Determine the [x, y] coordinate at the center of the cell enclosing the given text.  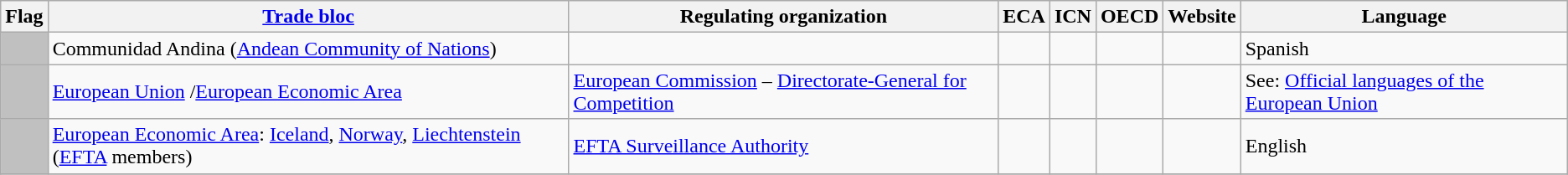
See: Official languages of the European Union [1404, 92]
Regulating organization [784, 17]
English [1404, 146]
Spanish [1404, 49]
Trade bloc [308, 17]
ICN [1072, 17]
Communidad Andina (Andean Community of Nations) [308, 49]
Language [1404, 17]
European Commission – Directorate-General for Competition [784, 92]
Website [1202, 17]
European Union /European Economic Area [308, 92]
European Economic Area: Iceland, Norway, Liechtenstein (EFTA members) [308, 146]
Flag [24, 17]
OECD [1129, 17]
EFTA Surveillance Authority [784, 146]
ECA [1024, 17]
